Search for the cell housing the specified text and yield its (x, y) center coordinate. 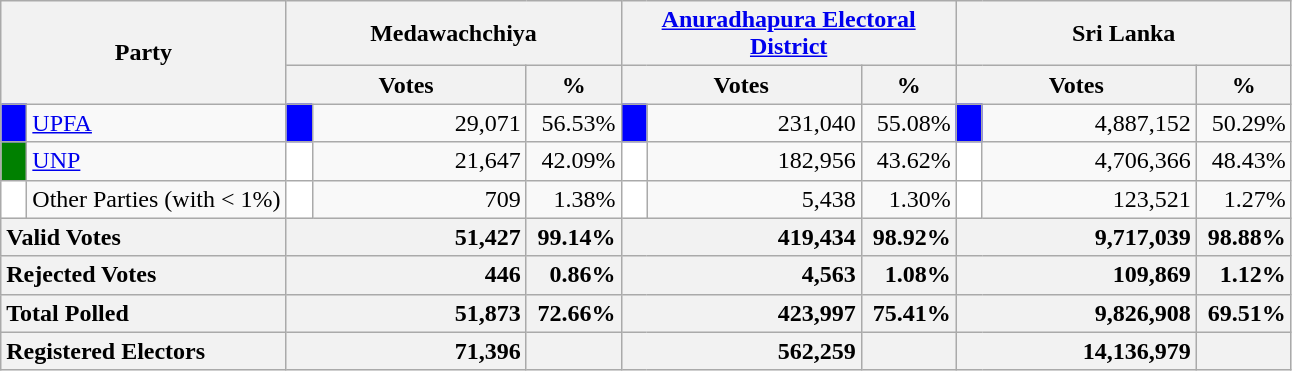
75.41% (908, 313)
109,869 (1076, 275)
182,956 (754, 161)
Medawachchiya (454, 34)
29,071 (419, 123)
709 (419, 199)
56.53% (574, 123)
Party (144, 52)
48.43% (1244, 161)
419,434 (741, 237)
Valid Votes (144, 237)
43.62% (908, 161)
98.92% (908, 237)
Other Parties (with < 1%) (156, 199)
5,438 (754, 199)
98.88% (1244, 237)
1.38% (574, 199)
1.27% (1244, 199)
21,647 (419, 161)
123,521 (1089, 199)
Anuradhapura Electoral District (788, 34)
231,040 (754, 123)
50.29% (1244, 123)
42.09% (574, 161)
Total Polled (144, 313)
UNP (156, 161)
71,396 (406, 351)
Registered Electors (144, 351)
4,563 (741, 275)
UPFA (156, 123)
72.66% (574, 313)
14,136,979 (1076, 351)
1.08% (908, 275)
55.08% (908, 123)
0.86% (574, 275)
1.30% (908, 199)
4,887,152 (1089, 123)
Rejected Votes (144, 275)
4,706,366 (1089, 161)
9,826,908 (1076, 313)
423,997 (741, 313)
99.14% (574, 237)
1.12% (1244, 275)
69.51% (1244, 313)
51,873 (406, 313)
562,259 (741, 351)
Sri Lanka (1124, 34)
9,717,039 (1076, 237)
51,427 (406, 237)
446 (406, 275)
